Determine the (X, Y) coordinate at the center of the cell enclosing the given text.  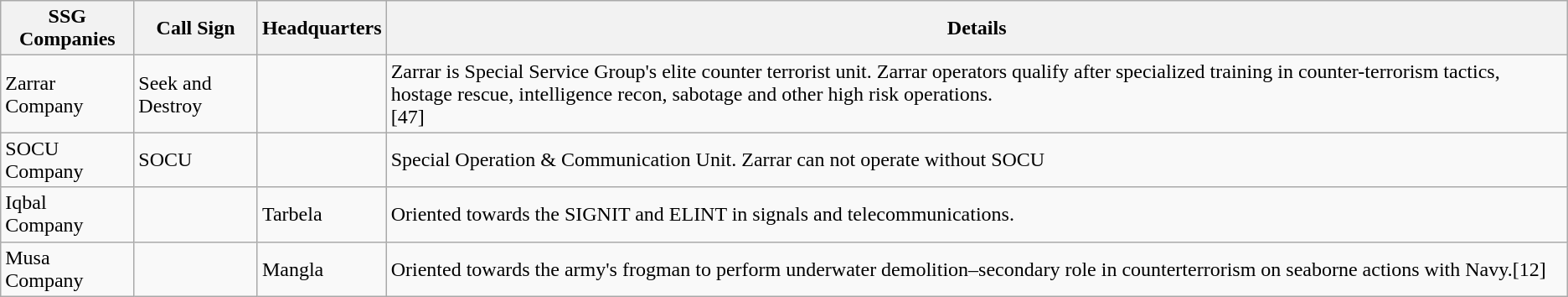
SOCU (196, 159)
Details (977, 29)
Iqbal Company (67, 215)
Musa Company (67, 268)
Call Sign (196, 29)
Tarbela (322, 215)
Special Operation & Communication Unit. Zarrar can not operate without SOCU (977, 159)
Mangla (322, 268)
Zarrar Company (67, 94)
Headquarters (322, 29)
Seek and Destroy (196, 94)
SOCU Company (67, 159)
Oriented towards the SIGNIT and ELINT in signals and telecommunications. (977, 215)
Oriented towards the army's frogman to perform underwater demolition–secondary role in counterterrorism on seaborne actions with Navy.[12] (977, 268)
SSG Companies (67, 29)
